Capture the cell that displays the provided text and extract its (X, Y) central coordinate. 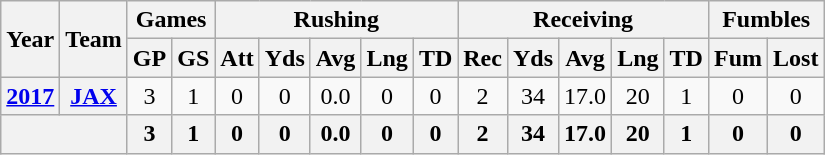
JAX (94, 96)
GS (194, 58)
GP (149, 58)
2017 (30, 96)
Receiving (584, 20)
Year (30, 39)
Rec (483, 58)
Team (94, 39)
Games (170, 20)
Fum (738, 58)
Rushing (336, 20)
Att (237, 58)
Fumbles (766, 20)
Lost (796, 58)
